Return (X, Y) of the center of cell containing provided text 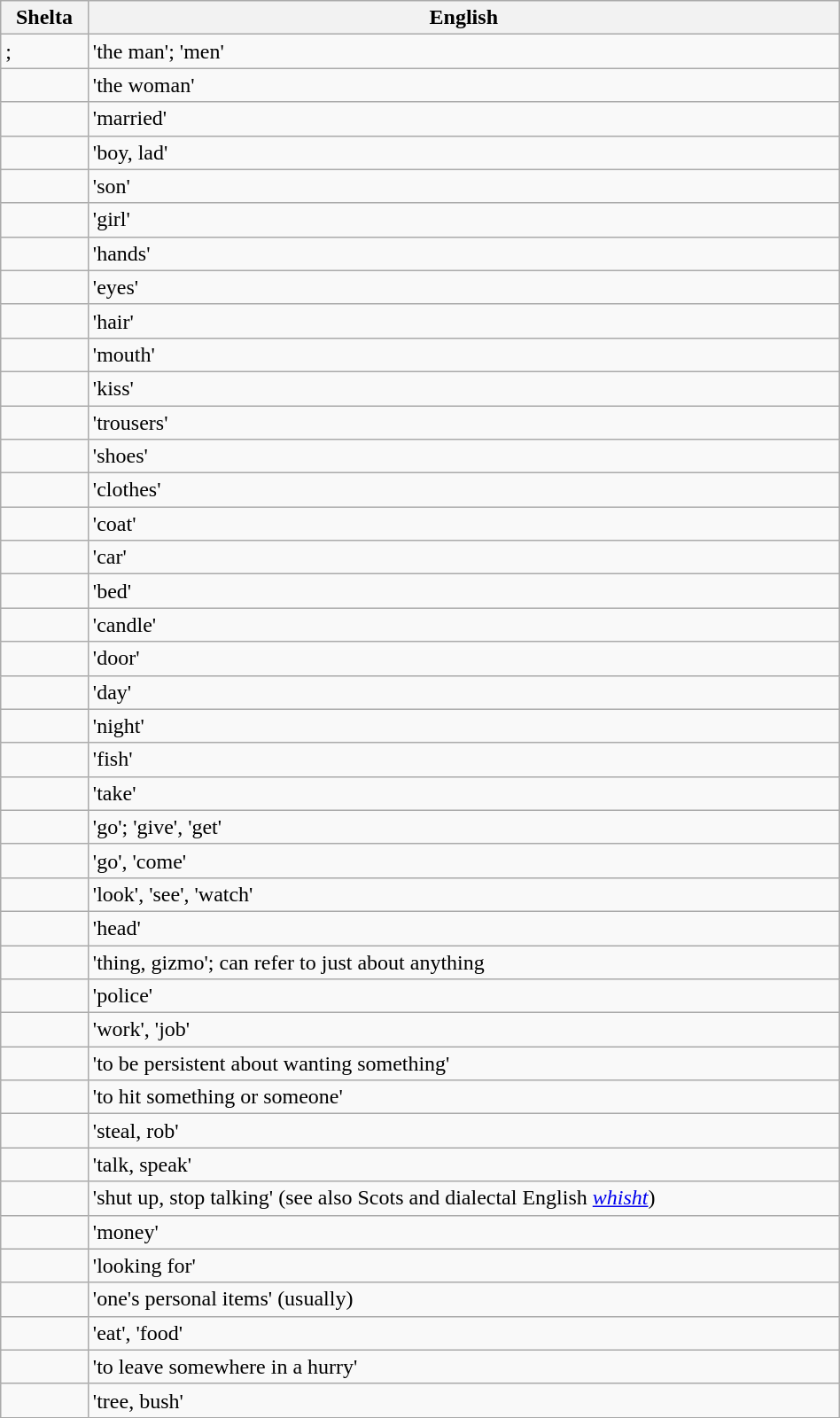
'go'; 'give', 'get' (463, 827)
'son' (463, 186)
Shelta (44, 18)
'the woman' (463, 85)
'fish' (463, 760)
'work', 'job' (463, 1030)
'take' (463, 793)
'car' (463, 557)
'hair' (463, 321)
'look', 'see', 'watch' (463, 894)
'kiss' (463, 388)
'candle' (463, 625)
'head' (463, 928)
'door' (463, 658)
'mouth' (463, 354)
'the man'; 'men' (463, 51)
'trousers' (463, 423)
'to leave somewhere in a hurry' (463, 1367)
'eat', 'food' (463, 1333)
English (463, 18)
'steal, rob' (463, 1131)
'one's personal items' (usually) (463, 1299)
'tree, bush' (463, 1400)
; (44, 51)
'bed' (463, 591)
'talk, speak' (463, 1165)
'day' (463, 692)
'married' (463, 119)
'looking for' (463, 1266)
'hands' (463, 253)
'money' (463, 1232)
'eyes' (463, 287)
'shut up, stop talking' (see also Scots and dialectal English whisht) (463, 1198)
'to hit something or someone' (463, 1097)
'boy, lad' (463, 152)
'shoes' (463, 456)
'night' (463, 726)
'clothes' (463, 490)
'to be persistent about wanting something' (463, 1063)
'girl' (463, 220)
'police' (463, 996)
'coat' (463, 524)
'go', 'come' (463, 861)
'thing, gizmo'; can refer to just about anything (463, 962)
